From the cell containing the given text, extract its center point as (X, Y) coordinate. 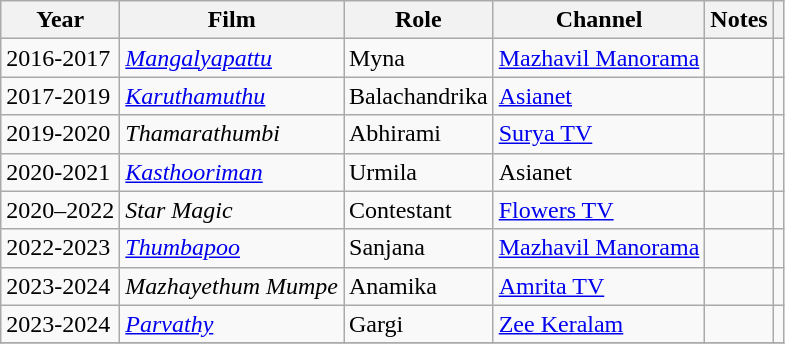
2019-2020 (60, 134)
Role (419, 20)
Thumbapoo (232, 248)
Karuthamuthu (232, 96)
Abhirami (419, 134)
2020–2022 (60, 210)
Anamika (419, 286)
Balachandrika (419, 96)
Mangalyapattu (232, 58)
Urmila (419, 172)
Myna (419, 58)
Amrita TV (599, 286)
Notes (739, 20)
Parvathy (232, 324)
Kasthooriman (232, 172)
Zee Keralam (599, 324)
Year (60, 20)
Surya TV (599, 134)
Mazhayethum Mumpe (232, 286)
Contestant (419, 210)
Star Magic (232, 210)
Gargi (419, 324)
Flowers TV (599, 210)
Channel (599, 20)
2020-2021 (60, 172)
2016-2017 (60, 58)
Sanjana (419, 248)
2022-2023 (60, 248)
Film (232, 20)
2017-2019 (60, 96)
Thamarathumbi (232, 134)
